Output the [x, y] coordinate of the center of the cell containing the given text.  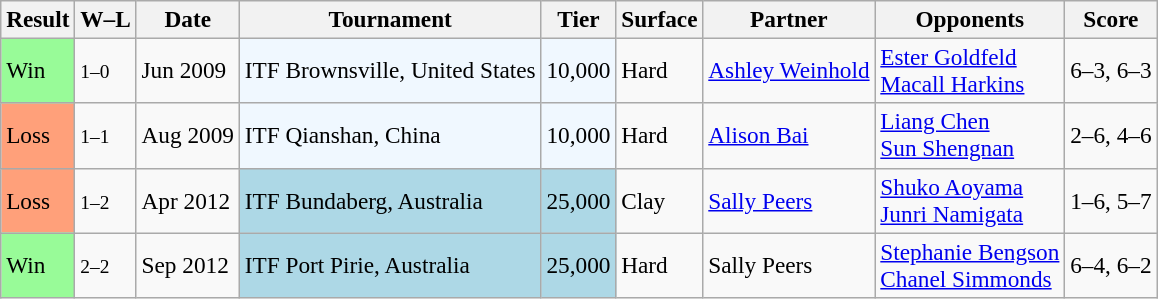
1–6, 5–7 [1111, 200]
Ashley Weinhold [789, 70]
6–4, 6–2 [1111, 264]
Score [1111, 19]
Aug 2009 [188, 136]
Jun 2009 [188, 70]
Partner [789, 19]
1–0 [106, 70]
Tier [578, 19]
Opponents [970, 19]
ITF Brownsville, United States [390, 70]
Stephanie Bengson Chanel Simmonds [970, 264]
ITF Port Pirie, Australia [390, 264]
2–2 [106, 264]
Surface [660, 19]
Shuko Aoyama Junri Namigata [970, 200]
Tournament [390, 19]
Ester Goldfeld Macall Harkins [970, 70]
Apr 2012 [188, 200]
Result [38, 19]
ITF Qianshan, China [390, 136]
2–6, 4–6 [1111, 136]
Date [188, 19]
W–L [106, 19]
Sep 2012 [188, 264]
6–3, 6–3 [1111, 70]
Alison Bai [789, 136]
ITF Bundaberg, Australia [390, 200]
Clay [660, 200]
1–1 [106, 136]
Liang Chen Sun Shengnan [970, 136]
1–2 [106, 200]
